Identify which cell holds the provided text, then report its (x, y) central coordinate. 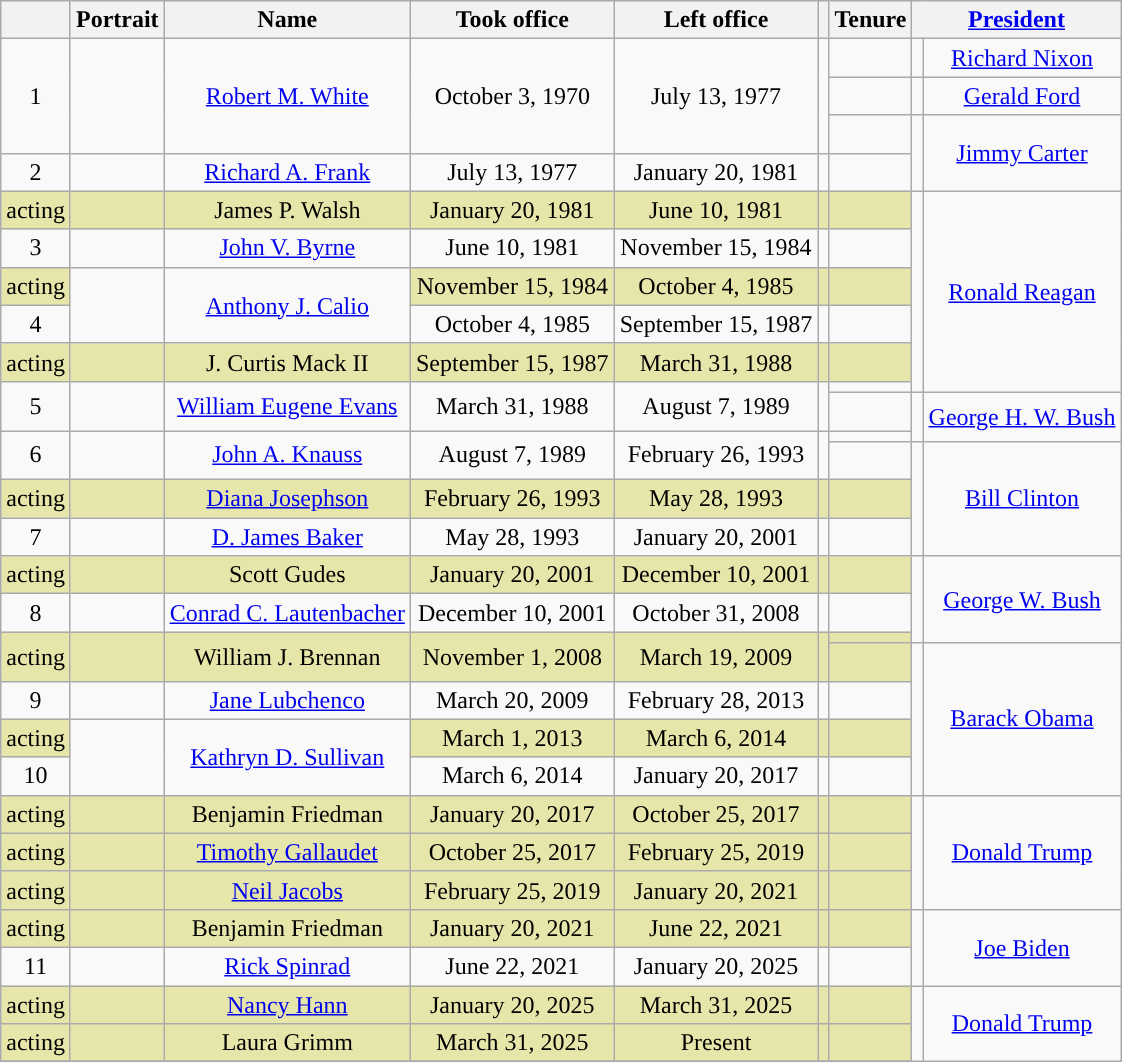
George W. Bush (1022, 600)
Richard Nixon (1022, 58)
Portrait (117, 20)
Conrad C. Lautenbacher (287, 613)
11 (36, 966)
Barack Obama (1022, 719)
March 20, 2009 (512, 700)
October 31, 2008 (716, 613)
Ronald Reagan (1022, 292)
Present (716, 1043)
John A. Knauss (287, 454)
Jimmy Carter (1022, 153)
2 (36, 172)
Jane Lubchenco (287, 700)
1 (36, 96)
Anthony J. Calio (287, 305)
3 (36, 248)
March 1, 2013 (512, 738)
4 (36, 324)
October 3, 1970 (512, 96)
Neil Jacobs (287, 890)
Timothy Gallaudet (287, 852)
Kathryn D. Sullivan (287, 757)
Richard A. Frank (287, 172)
Bill Clinton (1022, 499)
November 1, 2008 (512, 656)
February 28, 2013 (716, 700)
5 (36, 406)
President (1016, 20)
Nancy Hann (287, 1005)
D. James Baker (287, 537)
Gerald Ford (1022, 96)
6 (36, 454)
Left office (716, 20)
Laura Grimm (287, 1043)
William J. Brennan (287, 656)
7 (36, 537)
Scott Gudes (287, 575)
Robert M. White (287, 96)
Diana Josephson (287, 499)
Tenure (870, 20)
George H. W. Bush (1022, 416)
March 19, 2009 (716, 656)
J. Curtis Mack II (287, 362)
William Eugene Evans (287, 406)
Rick Spinrad (287, 966)
Name (287, 20)
James P. Walsh (287, 210)
10 (36, 776)
John V. Byrne (287, 248)
Took office (512, 20)
9 (36, 700)
8 (36, 613)
Joe Biden (1022, 947)
